Determine the [x, y] coordinate at the center of the cell enclosing the given text.  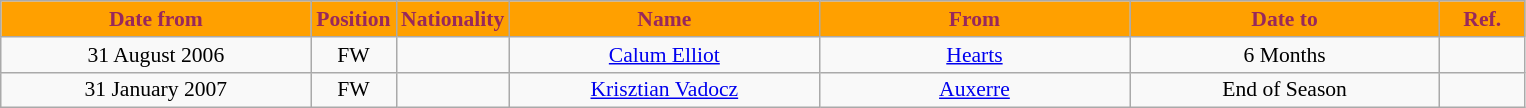
31 January 2007 [156, 90]
6 Months [1285, 55]
Krisztian Vadocz [664, 90]
Position [354, 19]
End of Season [1285, 90]
Name [664, 19]
Calum Elliot [664, 55]
Nationality [452, 19]
31 August 2006 [156, 55]
Auxerre [974, 90]
Date from [156, 19]
Hearts [974, 55]
Date to [1285, 19]
From [974, 19]
Ref. [1482, 19]
